For the text-containing cell, return its midpoint in (x, y) coordinate format. 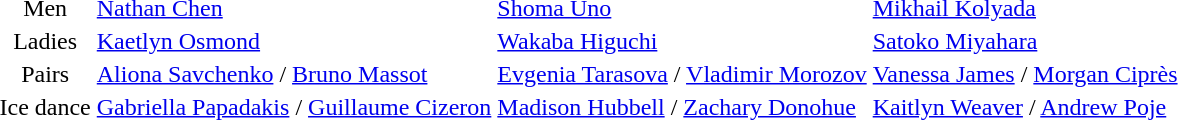
Aliona Savchenko / Bruno Massot (294, 74)
Kaetlyn Osmond (294, 41)
Wakaba Higuchi (682, 41)
Evgenia Tarasova / Vladimir Morozov (682, 74)
